Provide the (X, Y) coordinate of the cell's center where the given text is located.  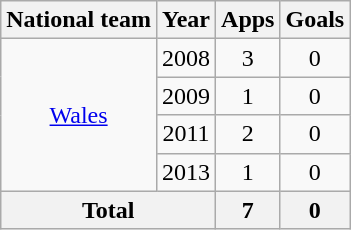
Wales (79, 115)
3 (248, 58)
Apps (248, 20)
2008 (186, 58)
7 (248, 210)
2011 (186, 134)
National team (79, 20)
Total (108, 210)
2009 (186, 96)
Year (186, 20)
2013 (186, 172)
2 (248, 134)
Goals (315, 20)
